Locate the cell with the specified text and output its (X, Y) center coordinate. 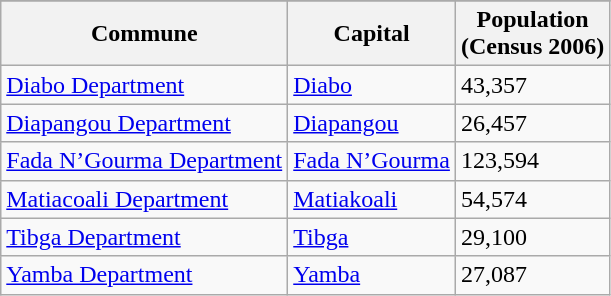
Diabo (372, 85)
Population(Census 2006) (532, 34)
29,100 (532, 237)
Diabo Department (144, 85)
Tibga (372, 237)
Commune (144, 34)
27,087 (532, 275)
43,357 (532, 85)
Matiakoali (372, 199)
Yamba (372, 275)
Fada N’Gourma (372, 161)
Fada N’Gourma Department (144, 161)
54,574 (532, 199)
26,457 (532, 123)
Yamba Department (144, 275)
Matiacoali Department (144, 199)
Diapangou Department (144, 123)
123,594 (532, 161)
Tibga Department (144, 237)
Diapangou (372, 123)
Capital (372, 34)
